Identify which cell holds the provided text, then report its [x, y] central coordinate. 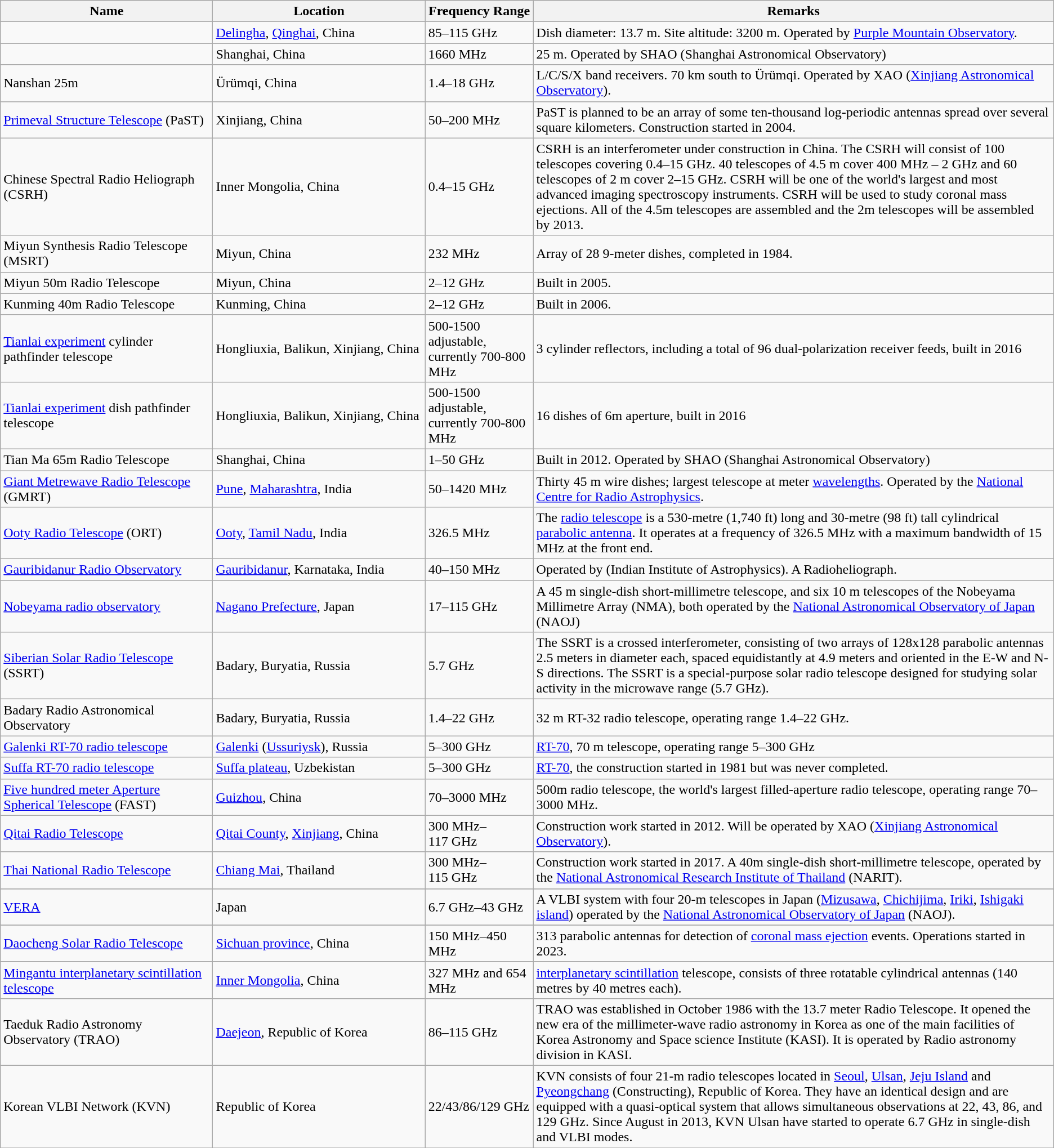
Dish diameter: 13.7 m. Site altitude: 3200 m. Operated by Purple Mountain Observatory. [793, 33]
Location [319, 11]
Built in 2012. Operated by SHAO (Shanghai Astronomical Observatory) [793, 459]
Gauribidanur, Karnataka, India [319, 570]
L/C/S/X band receivers. 70 km south to Ürümqi. Operated by XAO (Xinjiang Astronomical Observatory). [793, 83]
150 MHz–450 MHz [479, 944]
Sichuan province, China [319, 944]
Frequency Range [479, 11]
Built in 2006. [793, 304]
Nobeyama radio observatory [107, 606]
Qitai Radio Telescope [107, 833]
Xinjiang, China [319, 119]
Tian Ma 65m Radio Telescope [107, 459]
25 m. Operated by SHAO (Shanghai Astronomical Observatory) [793, 54]
Miyun 50m Radio Telescope [107, 283]
300 MHz–117 GHz [479, 833]
40–150 MHz [479, 570]
Japan [319, 906]
Guizhou, China [319, 797]
Delingha, Qinghai, China [319, 33]
Operated by (Indian Institute of Astrophysics). A Radioheliograph. [793, 570]
313 parabolic antennas for detection of coronal mass ejection events. Operations started in 2023. [793, 944]
interplanetary scintillation telescope, consists of three rotatable cylindrical antennas (140 metres by 40 metres each). [793, 980]
Name [107, 11]
70–3000 MHz [479, 797]
Kunming 40m Radio Telescope [107, 304]
Primeval Structure Telescope (PaST) [107, 119]
Gauribidanur Radio Observatory [107, 570]
50–1420 MHz [479, 489]
Qitai County, Xinjiang, China [319, 833]
Suffa plateau, Uzbekistan [319, 768]
Suffa RT-70 radio telescope [107, 768]
Nagano Prefecture, Japan [319, 606]
Construction work started in 2012. Will be operated by XAO (Xinjiang Astronomical Observatory). [793, 833]
Mingantu interplanetary scintillation telescope [107, 980]
85–115 GHz [479, 33]
22/43/86/129 GHz [479, 1106]
Pune, Maharashtra, India [319, 489]
0.4–15 GHz [479, 187]
Galenki RT-70 radio telescope [107, 747]
32 m RT-32 radio telescope, operating range 1.4–22 GHz. [793, 717]
Nanshan 25m [107, 83]
Ürümqi, China [319, 83]
Daocheng Solar Radio Telescope [107, 944]
6.7 GHz–43 GHz [479, 906]
Badary Radio Astronomical Observatory [107, 717]
1–50 GHz [479, 459]
1660 MHz [479, 54]
1.4–18 GHz [479, 83]
500m radio telescope, the world's largest filled-aperture radio telescope, operating range 70–3000 MHz. [793, 797]
17–115 GHz [479, 606]
Chiang Mai, Thailand [319, 870]
5.7 GHz [479, 665]
300 MHz–115 GHz [479, 870]
Daejeon, Republic of Korea [319, 1031]
PaST is planned to be an array of some ten-thousand log-periodic antennas spread over several square kilometers. Construction started in 2004. [793, 119]
1.4–22 GHz [479, 717]
Five hundred meter Aperture Spherical Telescope (FAST) [107, 797]
327 MHz and 654 MHz [479, 980]
Taeduk Radio Astronomy Observatory (TRAO) [107, 1031]
326.5 MHz [479, 533]
Array of 28 9-meter dishes, completed in 1984. [793, 253]
3 cylinder reflectors, including a total of 96 dual-polarization receiver feeds, built in 2016 [793, 348]
RT-70, 70 m telescope, operating range 5–300 GHz [793, 747]
Miyun Synthesis Radio Telescope (MSRT) [107, 253]
50–200 MHz [479, 119]
232 MHz [479, 253]
Galenki (Ussuriysk), Russia [319, 747]
Giant Metrewave Radio Telescope (GMRT) [107, 489]
Tianlai experiment dish pathfinder telescope [107, 416]
16 dishes of 6m aperture, built in 2016 [793, 416]
Korean VLBI Network (KVN) [107, 1106]
Built in 2005. [793, 283]
86–115 GHz [479, 1031]
Tianlai experiment cylinder pathfinder telescope [107, 348]
Thai National Radio Telescope [107, 870]
VERA [107, 906]
Remarks [793, 11]
Chinese Spectral Radio Heliograph (CSRH) [107, 187]
Siberian Solar Radio Telescope (SSRT) [107, 665]
Kunming, China [319, 304]
RT-70, the construction started in 1981 but was never completed. [793, 768]
Ooty, Tamil Nadu, India [319, 533]
Ooty Radio Telescope (ORT) [107, 533]
Republic of Korea [319, 1106]
Thirty 45 m wire dishes; largest telescope at meter wavelengths. Operated by the National Centre for Radio Astrophysics. [793, 489]
